Determine the (x, y) coordinate at the center of the cell enclosing the given text.  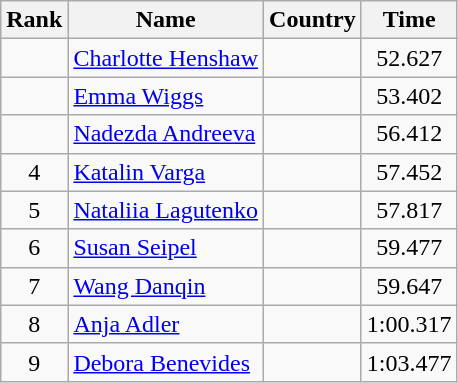
Rank (34, 20)
1:03.477 (409, 362)
53.402 (409, 96)
9 (34, 362)
59.477 (409, 248)
5 (34, 210)
Susan Seipel (166, 248)
Wang Danqin (166, 286)
57.452 (409, 172)
8 (34, 324)
7 (34, 286)
Name (166, 20)
Debora Benevides (166, 362)
Nadezda Andreeva (166, 134)
6 (34, 248)
56.412 (409, 134)
Charlotte Henshaw (166, 58)
4 (34, 172)
Katalin Varga (166, 172)
1:00.317 (409, 324)
57.817 (409, 210)
Time (409, 20)
Nataliia Lagutenko (166, 210)
Anja Adler (166, 324)
Country (313, 20)
59.647 (409, 286)
52.627 (409, 58)
Emma Wiggs (166, 96)
